Scan for the cell matching the given text and deliver its (x, y) coordinate at center. 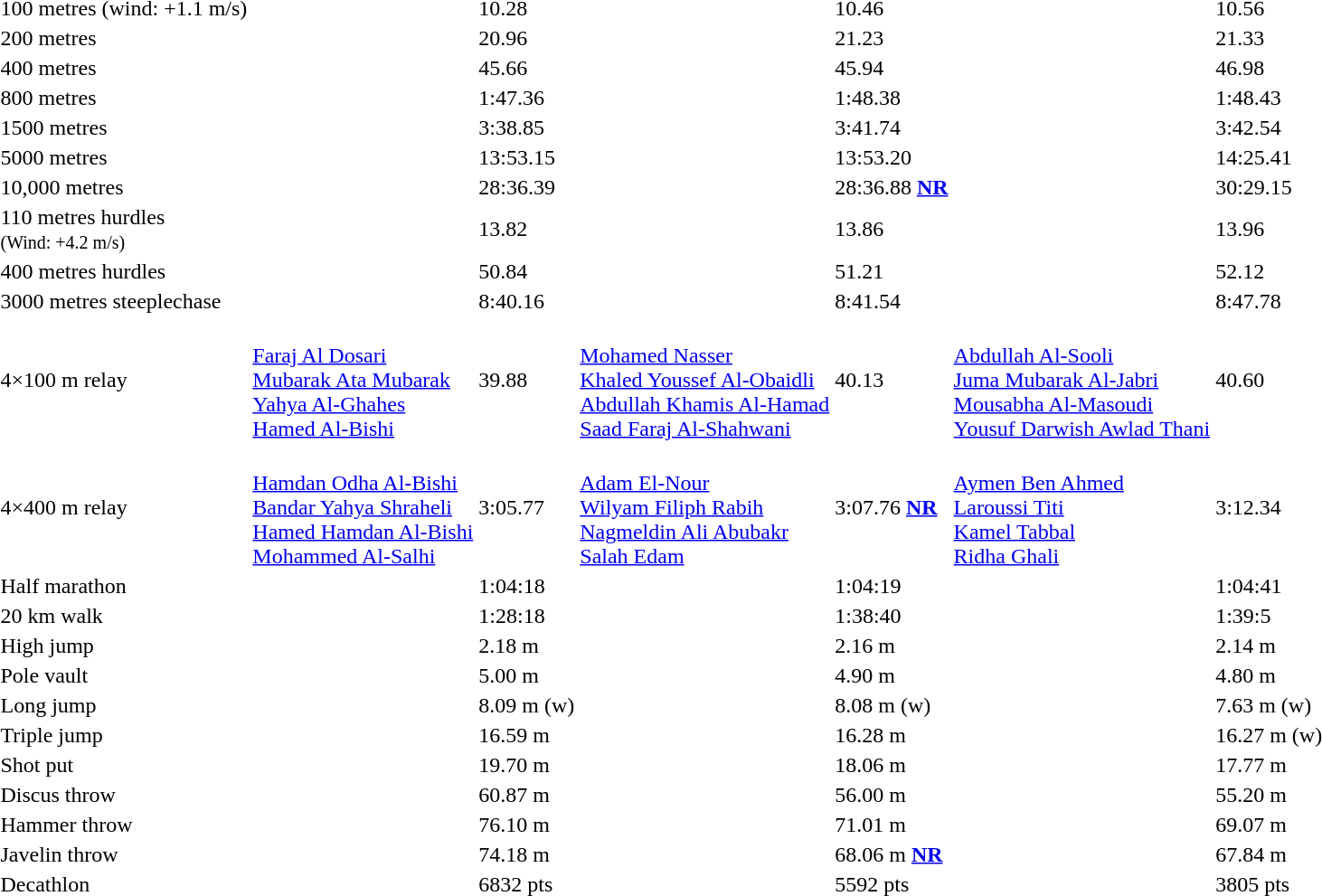
Aymen Ben AhmedLaroussi TitiKamel TabbalRidha Ghali (1081, 507)
1:38:40 (892, 616)
1:28:18 (526, 616)
1:48.38 (892, 98)
1:04:18 (526, 586)
8:40.16 (526, 301)
Mohamed NasserKhaled Youssef Al-ObaidliAbdullah Khamis Al-HamadSaad Faraj Al-Shahwani (705, 380)
74.18 m (526, 854)
50.84 (526, 271)
28:36.88 NR (892, 187)
28:36.39 (526, 187)
76.10 m (526, 825)
13.86 (892, 230)
1:04:19 (892, 586)
21.23 (892, 38)
3:38.85 (526, 127)
Adam El-NourWilyam Filiph RabihNagmeldin Ali AbubakrSalah Edam (705, 507)
18.06 m (892, 765)
2.16 m (892, 646)
5.00 m (526, 675)
16.59 m (526, 735)
13:53.15 (526, 157)
8.08 m (w) (892, 705)
13.82 (526, 230)
3:05.77 (526, 507)
Abdullah Al-SooliJuma Mubarak Al-JabriMousabha Al-MasoudiYousuf Darwish Awlad Thani (1081, 380)
39.88 (526, 380)
56.00 m (892, 795)
16.28 m (892, 735)
Faraj Al DosariMubarak Ata MubarakYahya Al-GhahesHamed Al-Bishi (364, 380)
51.21 (892, 271)
19.70 m (526, 765)
2.18 m (526, 646)
20.96 (526, 38)
60.87 m (526, 795)
68.06 m NR (892, 854)
4.90 m (892, 675)
45.94 (892, 68)
1:47.36 (526, 98)
13:53.20 (892, 157)
Hamdan Odha Al-BishiBandar Yahya ShraheliHamed Hamdan Al-BishiMohammed Al-Salhi (364, 507)
8:41.54 (892, 301)
71.01 m (892, 825)
40.13 (892, 380)
8.09 m (w) (526, 705)
3:07.76 NR (892, 507)
45.66 (526, 68)
3:41.74 (892, 127)
